Pinpoint the cell where the given text exists, returning its (x, y) midpoint coordinate. 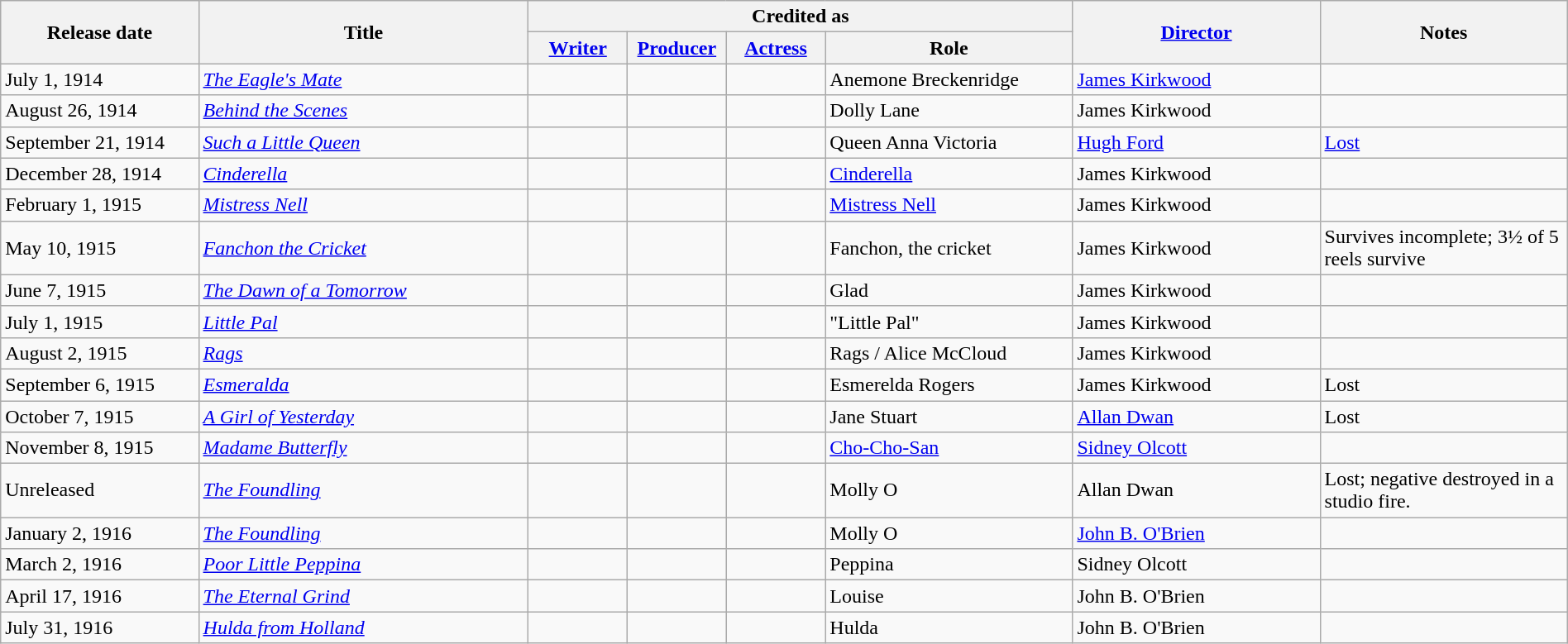
Anemone Breckenridge (949, 79)
Behind the Scenes (364, 111)
Fanchon, the cricket (949, 248)
Esmeralda (364, 384)
March 2, 1916 (99, 565)
July 1, 1915 (99, 322)
October 7, 1915 (99, 416)
February 1, 1915 (99, 205)
Poor Little Peppina (364, 565)
Such a Little Queen (364, 142)
April 17, 1916 (99, 596)
The Eagle's Mate (364, 79)
Producer (677, 48)
July 31, 1916 (99, 627)
Release date (99, 32)
Lost; negative destroyed in a studio fire. (1444, 491)
"Little Pal" (949, 322)
Survives incomplete; 3½ of 5 reels survive (1444, 248)
A Girl of Yesterday (364, 416)
Rags (364, 353)
Notes (1444, 32)
Title (364, 32)
Jane Stuart (949, 416)
July 1, 1914 (99, 79)
Esmerelda Rogers (949, 384)
January 2, 1916 (99, 533)
Credited as (801, 17)
September 21, 1914 (99, 142)
Dolly Lane (949, 111)
Peppina (949, 565)
Writer (578, 48)
Little Pal (364, 322)
August 26, 1914 (99, 111)
Glad (949, 290)
Hulda from Holland (364, 627)
May 10, 1915 (99, 248)
Louise (949, 596)
Fanchon the Cricket (364, 248)
September 6, 1915 (99, 384)
December 28, 1914 (99, 174)
Unreleased (99, 491)
June 7, 1915 (99, 290)
Actress (776, 48)
August 2, 1915 (99, 353)
Director (1196, 32)
Hugh Ford (1196, 142)
Hulda (949, 627)
The Eternal Grind (364, 596)
The Dawn of a Tomorrow (364, 290)
Madame Butterfly (364, 448)
Cho-Cho-San (949, 448)
Queen Anna Victoria (949, 142)
Rags / Alice McCloud (949, 353)
Role (949, 48)
November 8, 1915 (99, 448)
